Detect which cell encompasses the target text, then output its [X, Y] center coordinate. 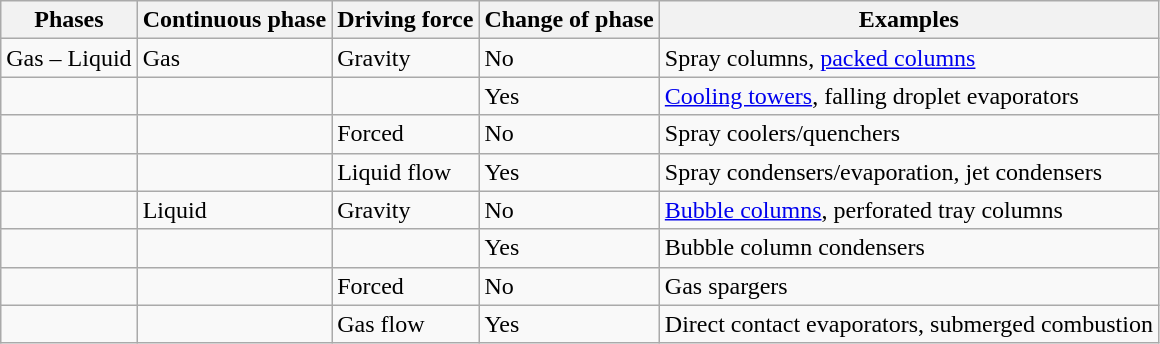
Gas spargers [908, 286]
Gas flow [406, 324]
Driving force [406, 20]
Examples [908, 20]
Liquid [234, 210]
Spray columns, packed columns [908, 58]
Direct contact evaporators, submerged combustion [908, 324]
Spray condensers/evaporation, jet condensers [908, 172]
Bubble column condensers [908, 248]
Liquid flow [406, 172]
Bubble columns, perforated tray columns [908, 210]
Cooling towers, falling droplet evaporators [908, 96]
Gas [234, 58]
Spray coolers/quenchers [908, 134]
Continuous phase [234, 20]
Gas – Liquid [69, 58]
Phases [69, 20]
Change of phase [569, 20]
